For the text-containing cell, return its midpoint in (X, Y) coordinate format. 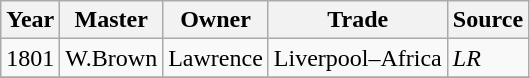
Master (112, 20)
Lawrence (216, 58)
1801 (30, 58)
Trade (358, 20)
Owner (216, 20)
W.Brown (112, 58)
Year (30, 20)
Liverpool–Africa (358, 58)
Source (488, 20)
LR (488, 58)
